Identify which cell holds the provided text, then report its [X, Y] central coordinate. 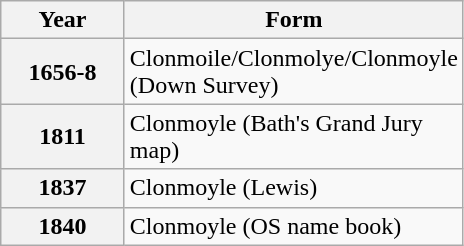
Clonmoile/Clonmolye/Clonmoyle (Down Survey) [294, 72]
Clonmoyle (OS name book) [294, 226]
1840 [63, 226]
Year [63, 20]
Clonmoyle (Bath's Grand Jury map) [294, 136]
Form [294, 20]
1811 [63, 136]
Clonmoyle (Lewis) [294, 188]
1656-8 [63, 72]
1837 [63, 188]
